Output the (x, y) coordinate of the center of the cell containing the given text.  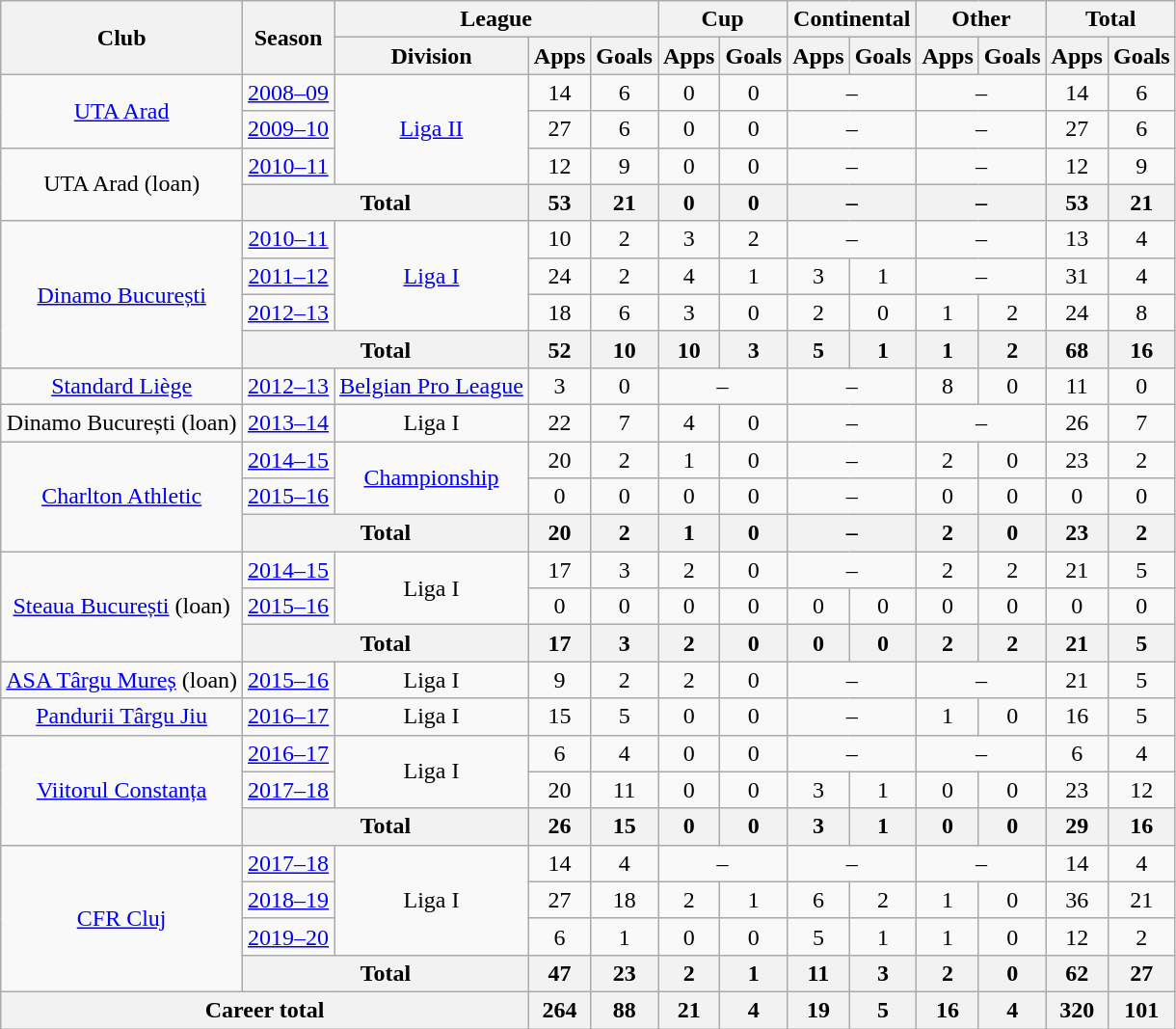
Division (432, 56)
36 (1077, 900)
ASA Târgu Mureș (loan) (121, 680)
2011–12 (289, 276)
Viitorul Constanța (121, 790)
88 (625, 1010)
2019–20 (289, 936)
29 (1077, 826)
Cup (722, 19)
320 (1077, 1010)
2018–19 (289, 900)
Standard Liège (121, 386)
264 (559, 1010)
Dinamo București (loan) (121, 422)
Liga II (432, 129)
47 (559, 973)
13 (1077, 239)
Pandurii Târgu Jiu (121, 717)
31 (1077, 276)
Dinamo București (121, 294)
52 (559, 349)
101 (1141, 1010)
22 (559, 422)
Career total (265, 1010)
Charlton Athletic (121, 497)
CFR Cluj (121, 918)
Steaua București (loan) (121, 607)
2013–14 (289, 422)
Continental (852, 19)
2008–09 (289, 93)
Championship (432, 478)
68 (1077, 349)
Season (289, 38)
19 (818, 1010)
League (496, 19)
UTA Arad (loan) (121, 184)
UTA Arad (121, 111)
62 (1077, 973)
Club (121, 38)
2009–10 (289, 129)
Other (981, 19)
Belgian Pro League (432, 386)
